For the text-containing cell, return its midpoint in [x, y] coordinate format. 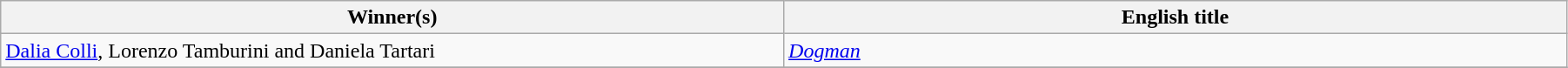
English title [1176, 17]
Dogman [1176, 51]
Winner(s) [392, 17]
Dalia Colli, Lorenzo Tamburini and Daniela Tartari [392, 51]
